From the cell containing the given text, extract its center point as [x, y] coordinate. 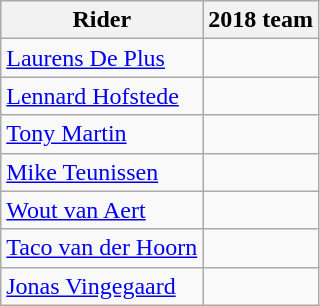
Jonas Vingegaard [102, 286]
Taco van der Hoorn [102, 248]
Tony Martin [102, 134]
Laurens De Plus [102, 58]
Mike Teunissen [102, 172]
Wout van Aert [102, 210]
Rider [102, 20]
Lennard Hofstede [102, 96]
2018 team [261, 20]
